Identify which cell holds the provided text, then report its [x, y] central coordinate. 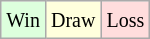
Win [24, 20]
Loss [126, 20]
Draw [72, 20]
